Determine the [X, Y] coordinate at the center of the cell enclosing the given text.  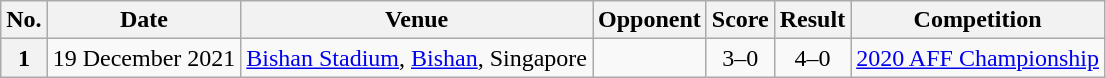
1 [24, 58]
Date [144, 20]
4–0 [812, 58]
19 December 2021 [144, 58]
3–0 [740, 58]
No. [24, 20]
Bishan Stadium, Bishan, Singapore [417, 58]
Score [740, 20]
2020 AFF Championship [978, 58]
Result [812, 20]
Opponent [650, 20]
Competition [978, 20]
Venue [417, 20]
